Return the (x, y) coordinate for the center point of the cell that contains the specified text.  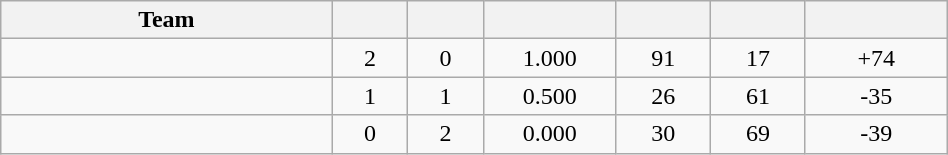
+74 (876, 58)
0.000 (549, 134)
30 (664, 134)
Team (166, 20)
91 (664, 58)
69 (758, 134)
-35 (876, 96)
61 (758, 96)
26 (664, 96)
-39 (876, 134)
1.000 (549, 58)
17 (758, 58)
0.500 (549, 96)
